Return the [x, y] coordinate for the center point of the cell that contains the specified text.  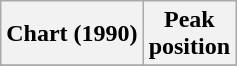
Peakposition [189, 34]
Chart (1990) [72, 34]
